Search for the cell housing the specified text and yield its [x, y] center coordinate. 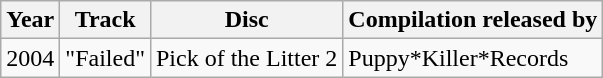
"Failed" [106, 58]
Disc [246, 20]
Track [106, 20]
Compilation released by [473, 20]
Puppy*Killer*Records [473, 58]
Pick of the Litter 2 [246, 58]
2004 [30, 58]
Year [30, 20]
